Search for the cell housing the specified text and yield its (X, Y) center coordinate. 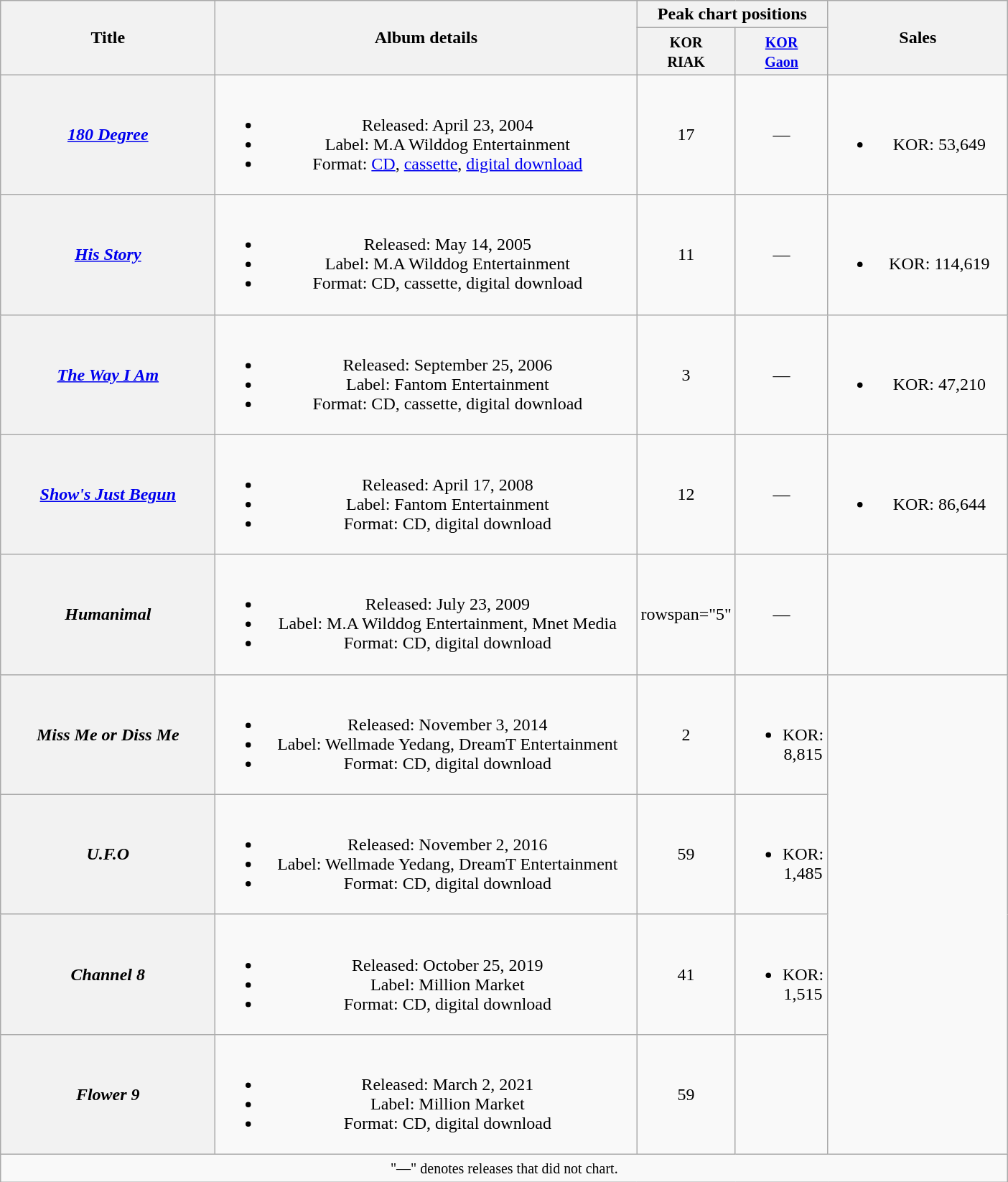
Released: July 23, 2009Label: M.A Wilddog Entertainment, Mnet MediaFormat: CD, digital download (426, 615)
12 (686, 494)
The Way I Am (108, 375)
Released: March 2, 2021Label: Million MarketFormat: CD, digital download (426, 1094)
Humanimal (108, 615)
"—" denotes releases that did not chart. (504, 1168)
KOR: 86,644 (918, 494)
41 (686, 974)
180 Degree (108, 135)
Album details (426, 37)
2 (686, 734)
Show's Just Begun (108, 494)
Released: April 17, 2008Label: Fantom EntertainmentFormat: CD, digital download (426, 494)
KOR: 1,515 (781, 974)
Miss Me or Diss Me (108, 734)
His Story (108, 254)
KORGaon (781, 52)
Released: November 3, 2014Label: Wellmade Yedang, DreamT EntertainmentFormat: CD, digital download (426, 734)
Flower 9 (108, 1094)
Released: May 14, 2005Label: M.A Wilddog EntertainmentFormat: CD, cassette, digital download (426, 254)
KOR: 1,485 (781, 855)
Channel 8 (108, 974)
KOR: 47,210 (918, 375)
17 (686, 135)
11 (686, 254)
KORRIAK (686, 52)
Released: October 25, 2019Label: Million MarketFormat: CD, digital download (426, 974)
KOR: 53,649 (918, 135)
KOR: 114,619 (918, 254)
Title (108, 37)
Released: November 2, 2016Label: Wellmade Yedang, DreamT EntertainmentFormat: CD, digital download (426, 855)
Released: September 25, 2006Label: Fantom EntertainmentFormat: CD, cassette, digital download (426, 375)
Peak chart positions (732, 14)
KOR: 8,815 (781, 734)
rowspan="5" (686, 615)
Released: April 23, 2004Label: M.A Wilddog EntertainmentFormat: CD, cassette, digital download (426, 135)
U.F.O (108, 855)
Sales (918, 37)
3 (686, 375)
